Provide the (X, Y) coordinate of the cell's center where the given text is located.  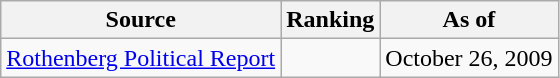
As of (469, 20)
Rothenberg Political Report (141, 58)
October 26, 2009 (469, 58)
Ranking (330, 20)
Source (141, 20)
